For the text-containing cell, return its midpoint in (X, Y) coordinate format. 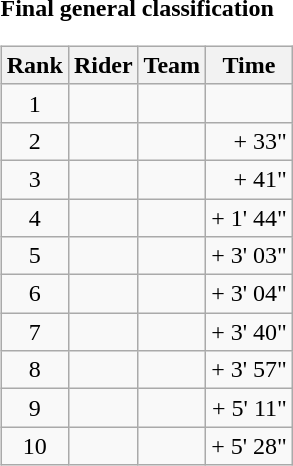
Rider (103, 65)
+ 5' 11" (250, 408)
8 (34, 370)
+ 33" (250, 141)
2 (34, 141)
+ 5' 28" (250, 446)
3 (34, 179)
+ 3' 04" (250, 294)
5 (34, 256)
+ 1' 44" (250, 217)
10 (34, 446)
+ 3' 40" (250, 332)
+ 3' 03" (250, 256)
Rank (34, 65)
4 (34, 217)
+ 3' 57" (250, 370)
1 (34, 103)
7 (34, 332)
+ 41" (250, 179)
6 (34, 294)
Time (250, 65)
Team (172, 65)
9 (34, 408)
